For the text-containing cell, return its midpoint in (x, y) coordinate format. 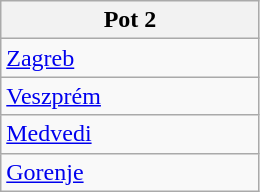
Veszprém (130, 96)
Medvedi (130, 134)
Gorenje (130, 172)
Pot 2 (130, 20)
Zagreb (130, 58)
